Output the (x, y) coordinate of the center of the cell containing the given text.  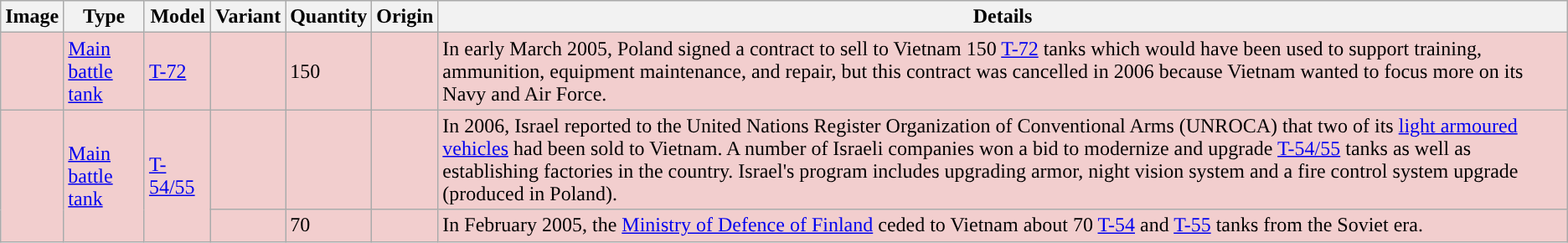
Image (32, 17)
Model (178, 17)
70 (328, 225)
Origin (405, 17)
Variant (248, 17)
Quantity (328, 17)
T-72 (178, 71)
Details (1003, 17)
In February 2005, the Ministry of Defence of Finland ceded to Vietnam about 70 T-54 and T-55 tanks from the Soviet era. (1003, 225)
T-54/55 (178, 176)
150 (328, 71)
Type (104, 17)
